Find where the given text appears and provide that cell's center as (x, y) coordinate. 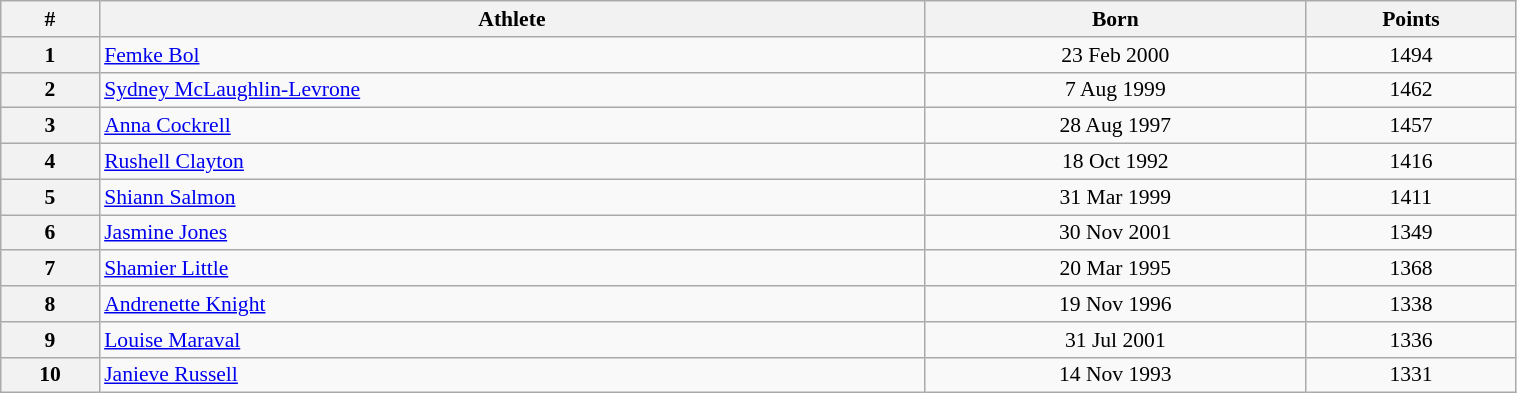
Jasmine Jones (512, 233)
8 (50, 304)
1331 (1411, 375)
Shamier Little (512, 269)
31 Mar 1999 (1116, 197)
1349 (1411, 233)
1462 (1411, 90)
Anna Cockrell (512, 126)
Sydney McLaughlin-Levrone (512, 90)
9 (50, 340)
2 (50, 90)
3 (50, 126)
14 Nov 1993 (1116, 375)
Shiann Salmon (512, 197)
30 Nov 2001 (1116, 233)
28 Aug 1997 (1116, 126)
7 Aug 1999 (1116, 90)
1457 (1411, 126)
1416 (1411, 162)
19 Nov 1996 (1116, 304)
Rushell Clayton (512, 162)
Born (1116, 19)
7 (50, 269)
18 Oct 1992 (1116, 162)
20 Mar 1995 (1116, 269)
Andrenette Knight (512, 304)
1 (50, 55)
31 Jul 2001 (1116, 340)
1336 (1411, 340)
Janieve Russell (512, 375)
1411 (1411, 197)
6 (50, 233)
5 (50, 197)
# (50, 19)
Louise Maraval (512, 340)
1494 (1411, 55)
1368 (1411, 269)
1338 (1411, 304)
4 (50, 162)
10 (50, 375)
Athlete (512, 19)
23 Feb 2000 (1116, 55)
Femke Bol (512, 55)
Points (1411, 19)
